Locate the cell with the specified text and output its (X, Y) center coordinate. 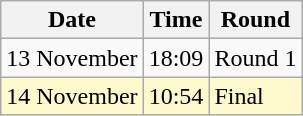
Round 1 (256, 58)
Round (256, 20)
13 November (72, 58)
Time (176, 20)
10:54 (176, 96)
Final (256, 96)
Date (72, 20)
18:09 (176, 58)
14 November (72, 96)
